Return (X, Y) of the center of cell containing provided text 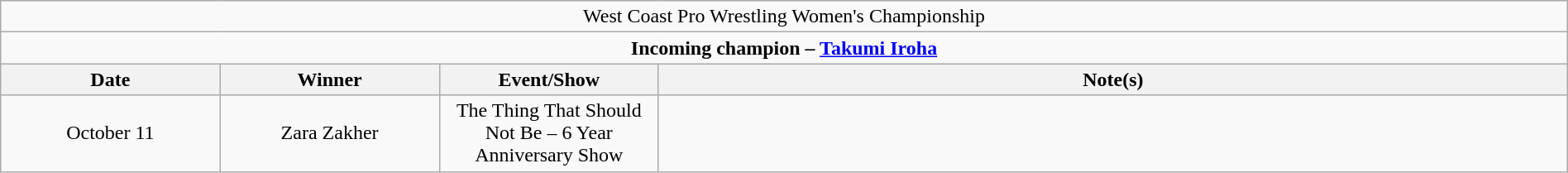
The Thing That Should Not Be – 6 Year Anniversary Show (549, 133)
October 11 (111, 133)
Winner (329, 79)
Note(s) (1113, 79)
West Coast Pro Wrestling Women's Championship (784, 17)
Incoming champion – Takumi Iroha (784, 48)
Date (111, 79)
Event/Show (549, 79)
Zara Zakher (329, 133)
